Return the (X, Y) coordinate for the center point of the cell that contains the specified text.  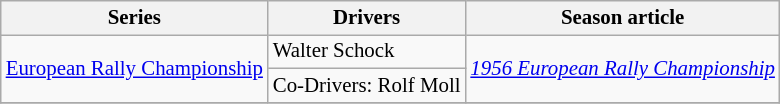
1956 European Rally Championship (622, 68)
Season article (622, 18)
Co-Drivers: Rolf Moll (367, 85)
Walter Schock (367, 51)
Drivers (367, 18)
European Rally Championship (134, 68)
Series (134, 18)
